Detect which cell encompasses the target text, then output its [x, y] center coordinate. 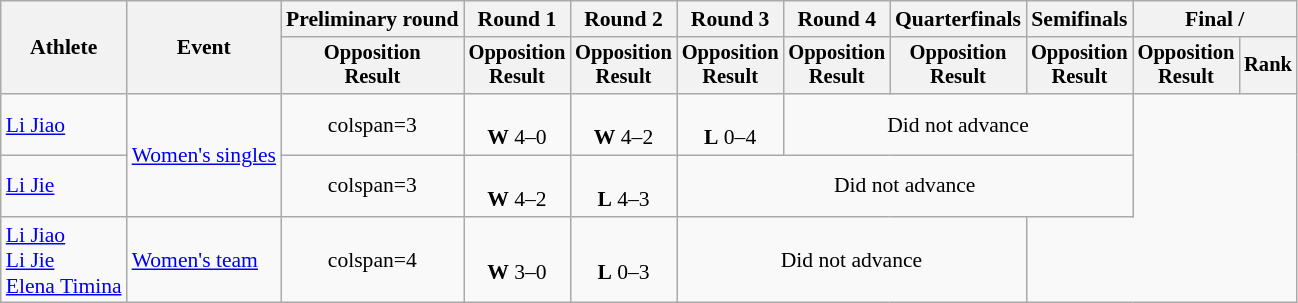
Athlete [64, 48]
Quarterfinals [958, 19]
Event [204, 48]
Round 4 [836, 19]
Rank [1268, 66]
L 0–4 [730, 124]
Round 2 [624, 19]
Round 1 [518, 19]
Semifinals [1080, 19]
Preliminary round [372, 19]
Li Jie [64, 186]
Women's singles [204, 155]
W 4–0 [518, 124]
Final / [1215, 19]
Round 3 [730, 19]
Li Jiao [64, 124]
L 4–3 [624, 186]
